Locate the cell with the specified text and output its [X, Y] center coordinate. 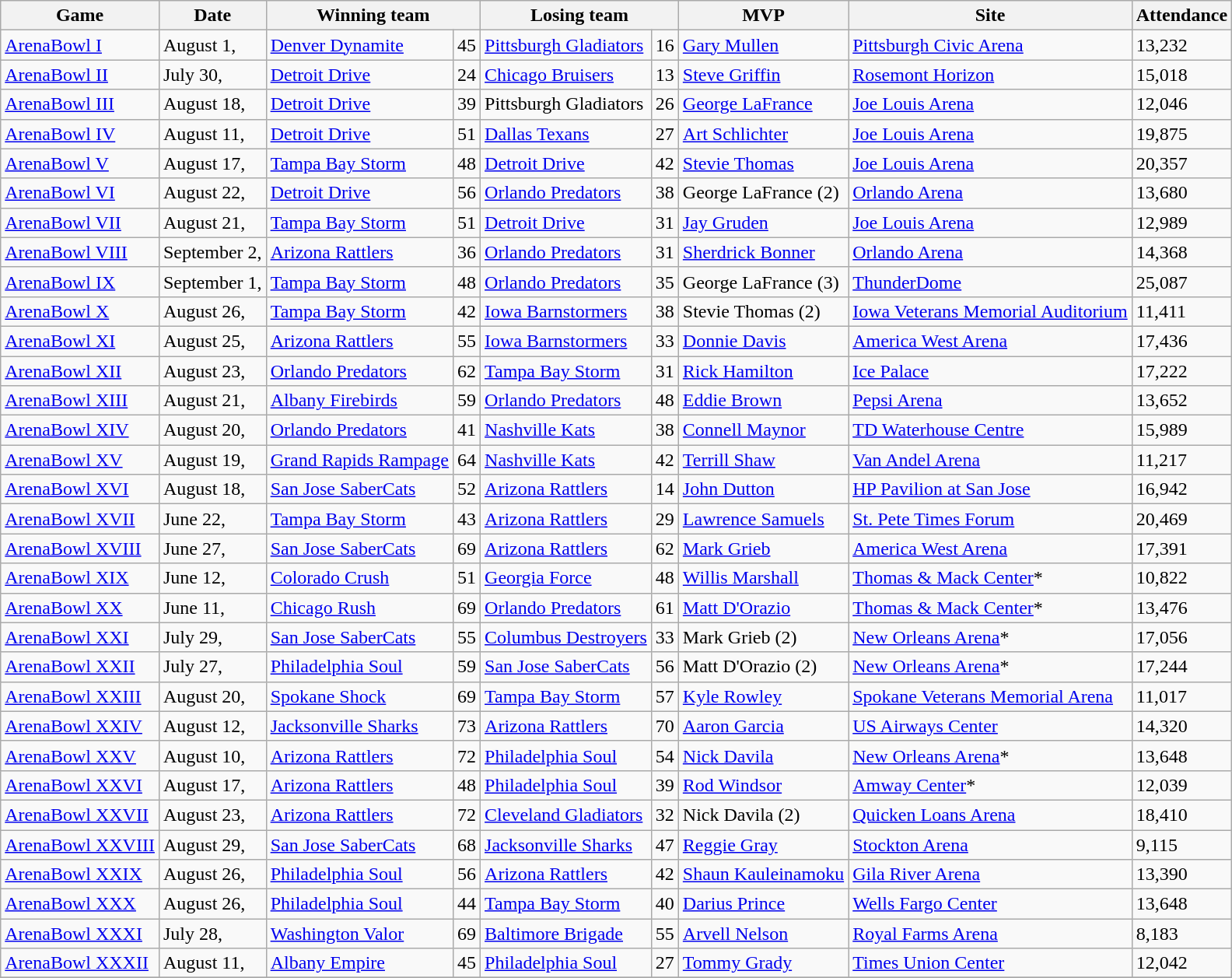
Sherdrick Bonner [763, 252]
ArenaBowl XXV [80, 755]
73 [467, 726]
20,469 [1181, 519]
Tommy Grady [763, 963]
Connell Maynor [763, 430]
July 27, [212, 667]
Stevie Thomas (2) [763, 311]
Amway Center* [991, 785]
George LaFrance (3) [763, 282]
12,989 [1181, 223]
ThunderDome [991, 282]
Royal Farms Arena [991, 934]
41 [467, 430]
Nick Davila (2) [763, 815]
12,042 [1181, 963]
52 [467, 489]
Site [991, 16]
47 [664, 844]
Ice Palace [991, 371]
Lawrence Samuels [763, 519]
44 [467, 904]
13,390 [1181, 875]
Pittsburgh Civic Arena [991, 45]
June 22, [212, 519]
Spokane Shock [359, 696]
17,436 [1181, 341]
ArenaBowl XV [80, 460]
Winning team [373, 16]
9,115 [1181, 844]
Arvell Nelson [763, 934]
Shaun Kauleinamoku [763, 875]
Albany Empire [359, 963]
13,232 [1181, 45]
Mark Grieb [763, 549]
St. Pete Times Forum [991, 519]
ArenaBowl XIV [80, 430]
July 30, [212, 75]
14,320 [1181, 726]
George LaFrance [763, 104]
Baltimore Brigade [566, 934]
14,368 [1181, 252]
Chicago Rush [359, 608]
Stockton Arena [991, 844]
Matt D'Orazio [763, 608]
11,017 [1181, 696]
August 22, [212, 193]
June 11, [212, 608]
Willis Marshall [763, 578]
17,222 [1181, 371]
16 [664, 45]
26 [664, 104]
Cleveland Gladiators [566, 815]
15,018 [1181, 75]
ArenaBowl I [80, 45]
September 1, [212, 282]
11,217 [1181, 460]
ArenaBowl IV [80, 134]
Rosemont Horizon [991, 75]
August 19, [212, 460]
ArenaBowl XXI [80, 637]
TD Waterhouse Centre [991, 430]
16,942 [1181, 489]
ArenaBowl XVIII [80, 549]
Gary Mullen [763, 45]
19,875 [1181, 134]
Van Andel Arena [991, 460]
35 [664, 282]
68 [467, 844]
Grand Rapids Rampage [359, 460]
ArenaBowl XXXII [80, 963]
July 29, [212, 637]
ArenaBowl XXX [80, 904]
12,046 [1181, 104]
13 [664, 75]
August 29, [212, 844]
Matt D'Orazio (2) [763, 667]
Game [80, 16]
MVP [763, 16]
Losing team [580, 16]
George LaFrance (2) [763, 193]
HP Pavilion at San Jose [991, 489]
Pepsi Arena [991, 401]
ArenaBowl XXIV [80, 726]
ArenaBowl VIII [80, 252]
ArenaBowl IX [80, 282]
Darius Prince [763, 904]
ArenaBowl II [80, 75]
Columbus Destroyers [566, 637]
32 [664, 815]
ArenaBowl III [80, 104]
61 [664, 608]
Jay Gruden [763, 223]
ArenaBowl V [80, 163]
Rick Hamilton [763, 371]
John Dutton [763, 489]
Aaron Garcia [763, 726]
13,652 [1181, 401]
8,183 [1181, 934]
ArenaBowl XXVI [80, 785]
54 [664, 755]
Eddie Brown [763, 401]
September 2, [212, 252]
Times Union Center [991, 963]
64 [467, 460]
ArenaBowl XIX [80, 578]
17,056 [1181, 637]
29 [664, 519]
Nick Davila [763, 755]
ArenaBowl XI [80, 341]
Iowa Veterans Memorial Auditorium [991, 311]
Quicken Loans Arena [991, 815]
Colorado Crush [359, 578]
Mark Grieb (2) [763, 637]
40 [664, 904]
17,244 [1181, 667]
13,680 [1181, 193]
June 27, [212, 549]
Denver Dynamite [359, 45]
August 12, [212, 726]
Date [212, 16]
18,410 [1181, 815]
14 [664, 489]
Stevie Thomas [763, 163]
Art Schlichter [763, 134]
Attendance [1181, 16]
Wells Fargo Center [991, 904]
June 12, [212, 578]
17,391 [1181, 549]
57 [664, 696]
July 28, [212, 934]
Reggie Gray [763, 844]
10,822 [1181, 578]
ArenaBowl XXIII [80, 696]
ArenaBowl XXXI [80, 934]
Chicago Bruisers [566, 75]
Washington Valor [359, 934]
15,989 [1181, 430]
Kyle Rowley [763, 696]
43 [467, 519]
ArenaBowl XVII [80, 519]
US Airways Center [991, 726]
Georgia Force [566, 578]
25,087 [1181, 282]
ArenaBowl XIII [80, 401]
ArenaBowl XII [80, 371]
20,357 [1181, 163]
Dallas Texans [566, 134]
36 [467, 252]
ArenaBowl XXVII [80, 815]
13,476 [1181, 608]
ArenaBowl VII [80, 223]
Gila River Arena [991, 875]
12,039 [1181, 785]
August 25, [212, 341]
Spokane Veterans Memorial Arena [991, 696]
Steve Griffin [763, 75]
August 1, [212, 45]
August 10, [212, 755]
11,411 [1181, 311]
Rod Windsor [763, 785]
ArenaBowl VI [80, 193]
ArenaBowl XXIX [80, 875]
ArenaBowl XVI [80, 489]
24 [467, 75]
ArenaBowl XXVIII [80, 844]
Albany Firebirds [359, 401]
ArenaBowl X [80, 311]
ArenaBowl XX [80, 608]
Terrill Shaw [763, 460]
Donnie Davis [763, 341]
70 [664, 726]
ArenaBowl XXII [80, 667]
